From the cell containing the given text, extract its center point as [x, y] coordinate. 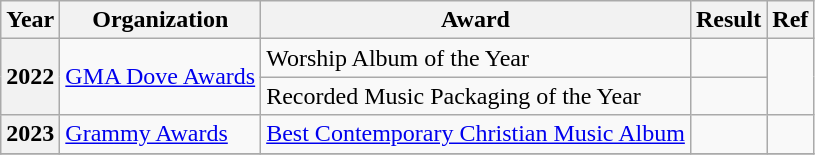
Ref [790, 20]
Worship Album of the Year [476, 58]
Grammy Awards [160, 134]
Best Contemporary Christian Music Album [476, 134]
Award [476, 20]
Organization [160, 20]
2022 [30, 77]
Result [728, 20]
Year [30, 20]
2023 [30, 134]
Recorded Music Packaging of the Year [476, 96]
GMA Dove Awards [160, 77]
